For the text-containing cell, return its midpoint in (x, y) coordinate format. 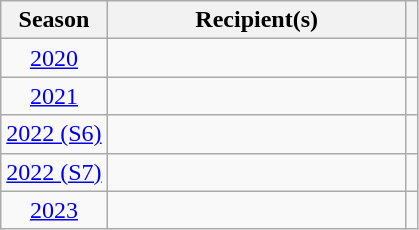
2020 (54, 58)
2023 (54, 210)
Recipient(s) (256, 20)
2021 (54, 96)
2022 (S6) (54, 134)
2022 (S7) (54, 172)
Season (54, 20)
